Scan for the cell matching the given text and deliver its (X, Y) coordinate at center. 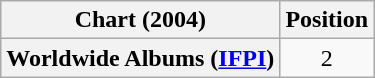
Chart (2004) (140, 20)
Worldwide Albums (IFPI) (140, 58)
2 (327, 58)
Position (327, 20)
